Pinpoint the cell where the given text exists, returning its [x, y] midpoint coordinate. 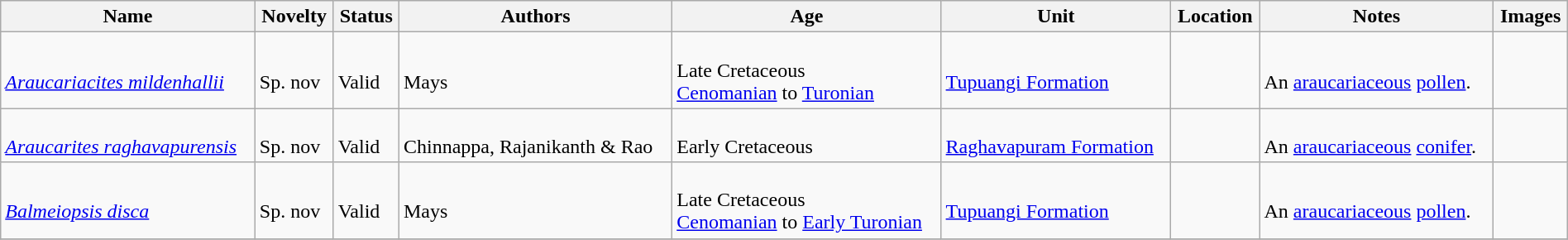
Novelty [294, 17]
Authors [535, 17]
Araucarites raghavapurensis [128, 136]
Chinnappa, Rajanikanth & Rao [535, 136]
Late Cretaceous Cenomanian to Early Turonian [807, 200]
Images [1530, 17]
Raghavapuram Formation [1055, 136]
Unit [1055, 17]
Age [807, 17]
Notes [1376, 17]
Araucariacites mildenhallii [128, 70]
Name [128, 17]
An araucariaceous conifer. [1376, 136]
Status [366, 17]
Location [1215, 17]
Late Cretaceous Cenomanian to Turonian [807, 70]
Early Cretaceous [807, 136]
Balmeiopsis disca [128, 200]
